Identify which cell holds the provided text, then report its [X, Y] central coordinate. 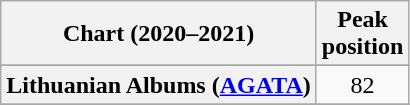
Peakposition [362, 34]
Lithuanian Albums (AGATA) [159, 85]
82 [362, 85]
Chart (2020–2021) [159, 34]
